Output the [X, Y] coordinate of the center of the cell containing the given text.  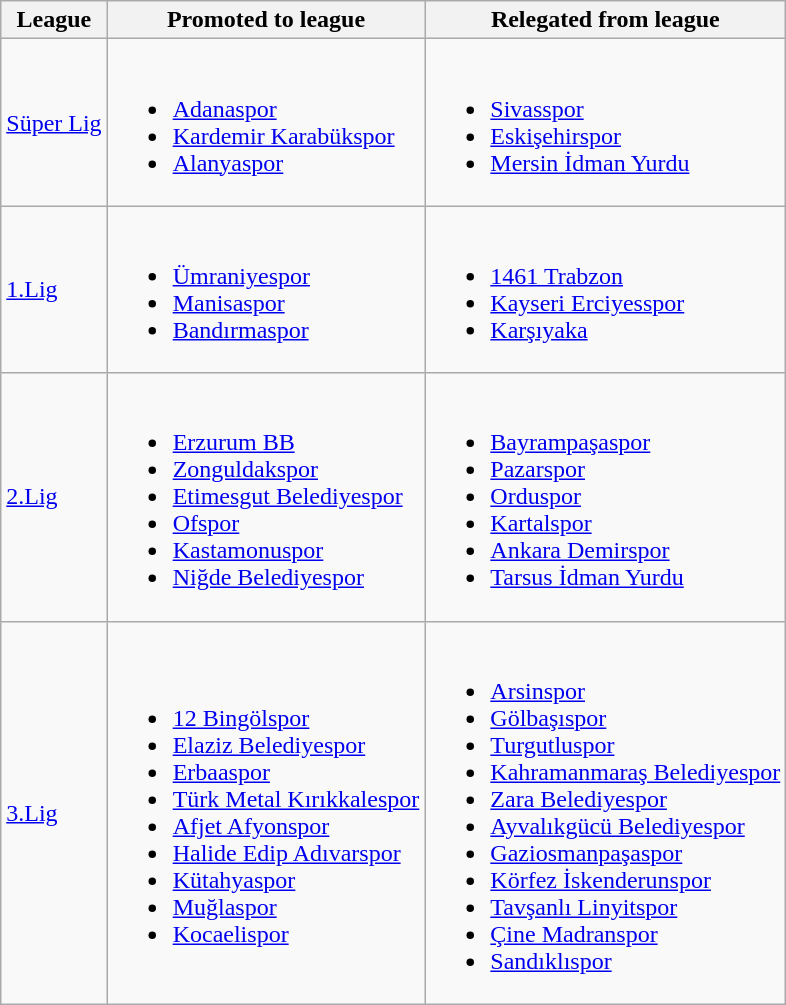
Erzurum BBZonguldaksporEtimesgut BelediyesporOfsporKastamonusporNiğde Belediyespor [266, 497]
AdanasporKardemir KarabüksporAlanyaspor [266, 122]
Süper Lig [54, 122]
Relegated from league [606, 20]
SivassporEskişehirsporMersin İdman Yurdu [606, 122]
12 BingölsporElaziz BelediyesporErbaasporTürk Metal KırıkkalesporAfjet AfyonsporHalide Edip AdıvarsporKütahyasporMuğlasporKocaelispor [266, 812]
3.Lig [54, 812]
1.Lig [54, 290]
2.Lig [54, 497]
1461 TrabzonKayseri ErciyessporKarşıyaka [606, 290]
League [54, 20]
ÜmraniyesporManisasporBandırmaspor [266, 290]
Promoted to league [266, 20]
BayrampaşasporPazarsporOrdusporKartalsporAnkara DemirsporTarsus İdman Yurdu [606, 497]
